Detect which cell encompasses the target text, then output its (x, y) center coordinate. 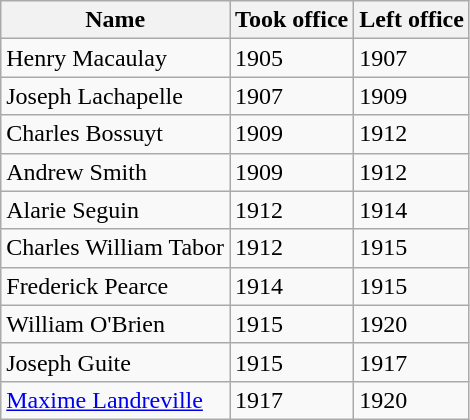
Maxime Landreville (116, 400)
Charles Bossuyt (116, 134)
1905 (292, 58)
Took office (292, 20)
Alarie Seguin (116, 210)
Charles William Tabor (116, 248)
Left office (412, 20)
Frederick Pearce (116, 286)
Name (116, 20)
Andrew Smith (116, 172)
Joseph Guite (116, 362)
Henry Macaulay (116, 58)
Joseph Lachapelle (116, 96)
William O'Brien (116, 324)
